Locate the cell with the specified text and output its (x, y) center coordinate. 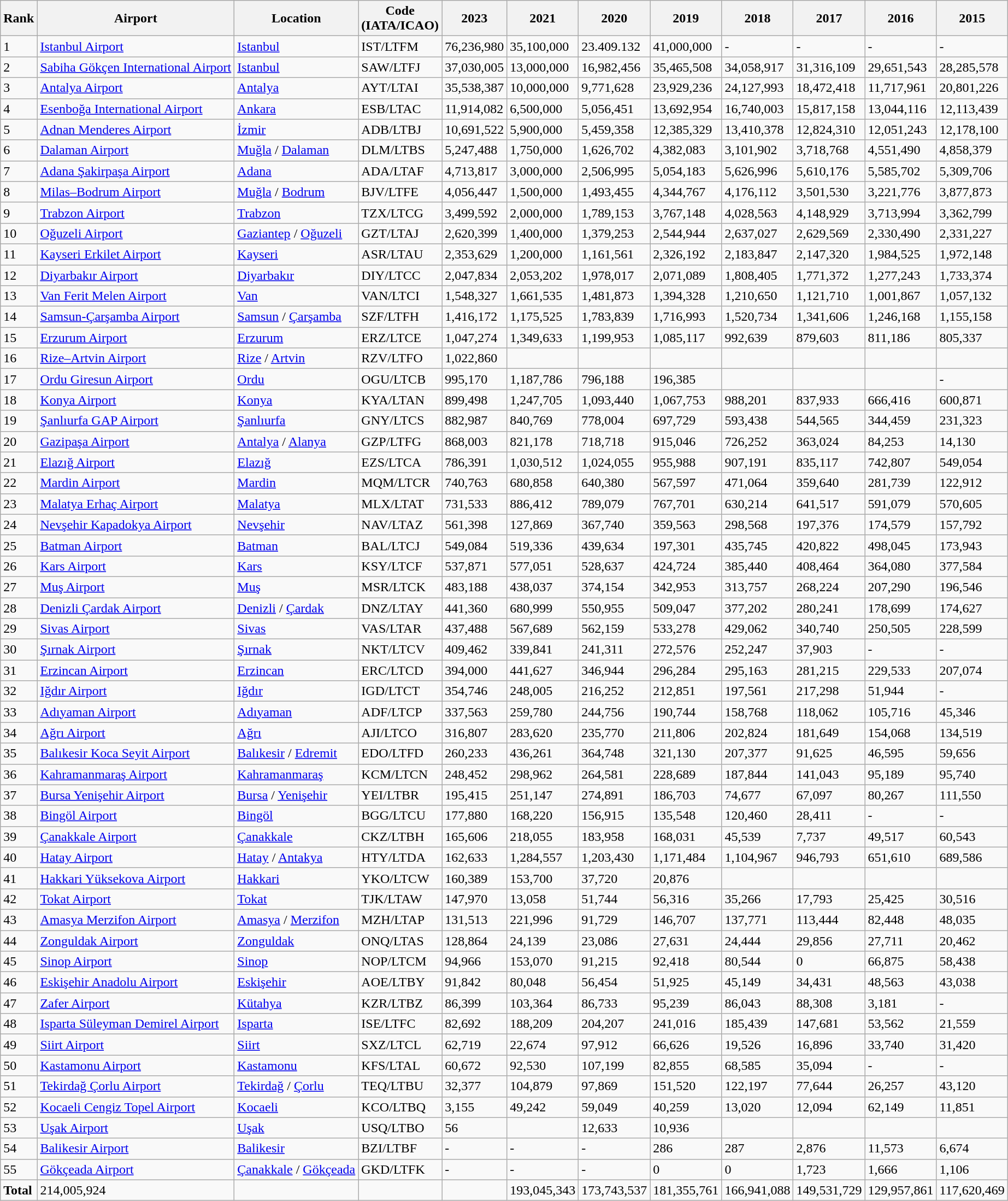
Antalya (296, 88)
11,851 (972, 1107)
Total (19, 1190)
KCO/LTBQ (400, 1107)
11,573 (900, 1149)
Antalya / Alanya (296, 441)
Kütahya (296, 1003)
280,241 (829, 608)
193,045,343 (543, 1190)
13,058 (543, 899)
786,391 (474, 462)
12,113,439 (972, 109)
YEI/LTBR (400, 795)
19,526 (757, 1045)
30 (19, 650)
429,062 (757, 629)
4,344,767 (686, 192)
153,700 (543, 878)
Balikesir Airport (135, 1149)
2 (19, 67)
VAN/LTCI (400, 296)
9,771,628 (614, 88)
105,716 (900, 712)
141,043 (829, 774)
DNZ/LTAY (400, 608)
KCM/LTCN (400, 774)
AJI/LTCO (400, 733)
28,411 (829, 816)
471,064 (757, 483)
74,677 (757, 795)
38 (19, 816)
149,531,729 (829, 1190)
2,629,569 (829, 233)
Ağrı (296, 733)
17,793 (829, 899)
Airport (135, 19)
1,085,117 (686, 338)
62,719 (474, 1045)
113,444 (829, 920)
697,729 (686, 421)
10,691,522 (474, 129)
272,576 (686, 650)
185,439 (757, 1024)
435,745 (757, 545)
13,044,116 (900, 109)
44 (19, 940)
992,639 (757, 338)
1,210,650 (757, 296)
VAS/LTAR (400, 629)
Code(IATA/ICAO) (400, 19)
19 (19, 421)
39 (19, 837)
12,178,100 (972, 129)
3,221,776 (900, 192)
EZS/LTCA (400, 462)
23.409.132 (614, 46)
12,824,310 (829, 129)
Adana (296, 171)
Rank (19, 19)
2,183,847 (757, 254)
35,538,387 (474, 88)
ADB/LTBJ (400, 129)
264,581 (614, 774)
Kocaeli (296, 1107)
Trabzon Airport (135, 213)
181,355,761 (686, 1190)
60,672 (474, 1065)
13 (19, 296)
1,155,158 (972, 317)
Milas–Bodrum Airport (135, 192)
Balıkesir Koca Seyit Airport (135, 753)
1,001,867 (900, 296)
117,620,469 (972, 1190)
364,080 (900, 566)
244,756 (614, 712)
Kayseri (296, 254)
196,385 (686, 379)
35,266 (757, 899)
1,200,000 (543, 254)
Muğla / Bodrum (296, 192)
34,431 (829, 982)
53,562 (900, 1024)
84,253 (900, 441)
212,851 (686, 691)
235,770 (614, 733)
BGG/LTCU (400, 816)
10,936 (686, 1128)
82,448 (900, 920)
1,400,000 (543, 233)
IGD/LTCT (400, 691)
3,000,000 (543, 171)
178,699 (900, 608)
86,399 (474, 1003)
66,875 (900, 962)
550,955 (614, 608)
1,171,484 (686, 857)
MZH/LTAP (400, 920)
Ağrı Airport (135, 733)
24,127,993 (757, 88)
346,944 (614, 670)
726,252 (757, 441)
NAV/LTAZ (400, 525)
GZP/LTFG (400, 441)
13,000,000 (543, 67)
Eskişehir Anadolu Airport (135, 982)
82,855 (686, 1065)
157,792 (972, 525)
Siirt (296, 1045)
95,239 (686, 1003)
66,626 (686, 1045)
600,871 (972, 400)
837,933 (829, 400)
1,246,168 (900, 317)
27 (19, 587)
Ankara (296, 109)
ASR/LTAU (400, 254)
Adıyaman Airport (135, 712)
166,941,088 (757, 1190)
439,634 (614, 545)
Amasya / Merzifon (296, 920)
1,394,328 (686, 296)
1,030,512 (543, 462)
436,261 (543, 753)
689,586 (972, 857)
Kars (296, 566)
3,101,902 (757, 150)
1,349,633 (543, 338)
28,285,578 (972, 67)
35 (19, 753)
248,005 (543, 691)
Şırnak Airport (135, 650)
4,858,379 (972, 150)
181,649 (829, 733)
174,627 (972, 608)
31 (19, 670)
1,493,455 (614, 192)
MSR/LTCK (400, 587)
268,224 (829, 587)
10 (19, 233)
1,626,702 (614, 150)
13,020 (757, 1107)
MQM/LTCR (400, 483)
Nevşehir (296, 525)
228,689 (686, 774)
35,094 (829, 1065)
Zonguldak Airport (135, 940)
680,858 (543, 483)
Şanlıurfa GAP Airport (135, 421)
20,462 (972, 940)
Bingöl Airport (135, 816)
ADA/LTAF (400, 171)
135,548 (686, 816)
6,500,000 (543, 109)
533,278 (686, 629)
Iğdır Airport (135, 691)
104,879 (543, 1086)
Gökçeada Airport (135, 1169)
43,120 (972, 1086)
27,631 (686, 940)
AOE/LTBY (400, 982)
Van Ferit Melen Airport (135, 296)
153,070 (543, 962)
13,410,378 (757, 129)
5 (19, 129)
NKT/LTCV (400, 650)
5,585,702 (900, 171)
214,005,924 (135, 1190)
37,720 (614, 878)
Tokat (296, 899)
1,978,017 (614, 275)
567,689 (543, 629)
1,716,993 (686, 317)
Balikesir (296, 1149)
377,584 (972, 566)
Istanbul Airport (135, 46)
946,793 (829, 857)
Hakkari (296, 878)
ADF/LTCP (400, 712)
MLX/LTAT (400, 504)
Ordu (296, 379)
3,181 (900, 1003)
SAW/LTFJ (400, 67)
Uşak (296, 1128)
147,681 (829, 1024)
DLM/LTBS (400, 150)
168,220 (543, 816)
111,550 (972, 795)
131,513 (474, 920)
KYA/LTAN (400, 400)
988,201 (757, 400)
197,301 (686, 545)
Adana Şakirpaşa Airport (135, 171)
298,962 (543, 774)
718,718 (614, 441)
424,724 (686, 566)
4,148,929 (829, 213)
483,188 (474, 587)
955,988 (686, 462)
86,733 (614, 1003)
56 (474, 1128)
4 (19, 109)
8 (19, 192)
313,757 (757, 587)
651,610 (900, 857)
37 (19, 795)
DIY/LTCC (400, 275)
2017 (829, 19)
Sivas Airport (135, 629)
24,139 (543, 940)
Sinop Airport (135, 962)
Çanakkale / Gökçeada (296, 1169)
48,563 (900, 982)
2021 (543, 19)
ERC/LTCD (400, 670)
528,637 (614, 566)
GNY/LTCS (400, 421)
43 (19, 920)
ERZ/LTCE (400, 338)
441,360 (474, 608)
76,236,980 (474, 46)
Diyarbakır (296, 275)
196,546 (972, 587)
33,740 (900, 1045)
4,056,447 (474, 192)
147,970 (474, 899)
1,661,535 (543, 296)
1,972,148 (972, 254)
Hatay Airport (135, 857)
128,864 (474, 940)
4,382,083 (686, 150)
11,717,961 (900, 88)
92,418 (686, 962)
48,035 (972, 920)
409,462 (474, 650)
Kahramanmaraş (296, 774)
394,000 (474, 670)
122,197 (757, 1086)
287 (757, 1149)
Konya (296, 400)
519,336 (543, 545)
20 (19, 441)
14,130 (972, 441)
158,768 (757, 712)
127,869 (543, 525)
118,062 (829, 712)
162,633 (474, 857)
Diyarbakır Airport (135, 275)
45,539 (757, 837)
217,298 (829, 691)
Nevşehir Kapadokya Airport (135, 525)
23,929,236 (686, 88)
1,199,953 (614, 338)
SXZ/LTCL (400, 1045)
437,488 (474, 629)
11 (19, 254)
Mardin Airport (135, 483)
Şanlıurfa (296, 421)
Hakkari Yüksekova Airport (135, 878)
82,692 (474, 1024)
544,565 (829, 421)
1,341,606 (829, 317)
16,740,003 (757, 109)
12 (19, 275)
37,030,005 (474, 67)
53 (19, 1128)
10,000,000 (543, 88)
23,086 (614, 940)
120,460 (757, 816)
45,346 (972, 712)
25,425 (900, 899)
95,740 (972, 774)
42 (19, 899)
Dalaman Airport (135, 150)
26,257 (900, 1086)
5,459,358 (614, 129)
Eskişehir (296, 982)
259,780 (543, 712)
18,472,418 (829, 88)
593,438 (757, 421)
Rize–Artvin Airport (135, 358)
122,912 (972, 483)
30,516 (972, 899)
36 (19, 774)
22,674 (543, 1045)
1,047,274 (474, 338)
58,438 (972, 962)
1,067,753 (686, 400)
Denizli / Çardak (296, 608)
20,876 (686, 878)
630,214 (757, 504)
51,744 (614, 899)
260,233 (474, 753)
NOP/LTCM (400, 962)
Bursa / Yenişehir (296, 795)
Konya Airport (135, 400)
2,326,192 (686, 254)
45 (19, 962)
91,625 (829, 753)
886,412 (543, 504)
Trabzon (296, 213)
5,626,996 (757, 171)
915,046 (686, 441)
13,692,954 (686, 109)
156,915 (614, 816)
59,656 (972, 753)
796,188 (614, 379)
821,178 (543, 441)
Çanakkale Airport (135, 837)
26 (19, 566)
2,544,944 (686, 233)
Bursa Yenişehir Airport (135, 795)
561,398 (474, 525)
342,953 (686, 587)
3,877,873 (972, 192)
173,743,537 (614, 1190)
385,440 (757, 566)
Batman Airport (135, 545)
2,147,320 (829, 254)
40 (19, 857)
95,189 (900, 774)
197,376 (829, 525)
Tekirdağ / Çorlu (296, 1086)
IST/LTFM (400, 46)
1,022,860 (474, 358)
6,674 (972, 1149)
204,207 (614, 1024)
46 (19, 982)
18 (19, 400)
1,733,374 (972, 275)
2,053,202 (543, 275)
281,739 (900, 483)
2,506,995 (614, 171)
2,876 (829, 1149)
868,003 (474, 441)
94,966 (474, 962)
TJK/LTAW (400, 899)
52 (19, 1107)
354,746 (474, 691)
134,519 (972, 733)
408,464 (829, 566)
16,896 (829, 1045)
TZX/LTCG (400, 213)
YKO/LTCW (400, 878)
51,944 (900, 691)
97,869 (614, 1086)
Esenboğa International Airport (135, 109)
835,117 (829, 462)
29,856 (829, 940)
2,353,629 (474, 254)
4,028,563 (757, 213)
12,385,329 (686, 129)
Van (296, 296)
1,416,172 (474, 317)
12,094 (829, 1107)
Kayseri Erkilet Airport (135, 254)
666,416 (900, 400)
1,379,253 (614, 233)
ISE/LTFC (400, 1024)
274,891 (614, 795)
1,106 (972, 1169)
1,187,786 (543, 379)
Muğla / Dalaman (296, 150)
1,057,132 (972, 296)
3,713,994 (900, 213)
680,999 (543, 608)
47 (19, 1003)
Batman (296, 545)
5,054,183 (686, 171)
BAL/LTCJ (400, 545)
339,841 (543, 650)
Mardin (296, 483)
2,000,000 (543, 213)
Uşak Airport (135, 1128)
146,707 (686, 920)
20,801,226 (972, 88)
67,097 (829, 795)
103,364 (543, 1003)
1,808,405 (757, 275)
286 (686, 1149)
549,084 (474, 545)
USQ/LTBO (400, 1128)
22 (19, 483)
190,744 (686, 712)
Iğdır (296, 691)
107,199 (614, 1065)
340,740 (829, 629)
31,316,109 (829, 67)
363,024 (829, 441)
Adıyaman (296, 712)
Kastamonu Airport (135, 1065)
60,543 (972, 837)
Şırnak (296, 650)
Bingöl (296, 816)
Balıkesir / Edremit (296, 753)
420,822 (829, 545)
228,599 (972, 629)
Erzincan (296, 670)
7,737 (829, 837)
17 (19, 379)
731,533 (474, 504)
778,004 (614, 421)
88,308 (829, 1003)
Siirt Airport (135, 1045)
37,903 (829, 650)
97,912 (614, 1045)
ONQ/LTAS (400, 940)
33 (19, 712)
5,056,451 (614, 109)
15 (19, 338)
3,767,148 (686, 213)
6 (19, 150)
23 (19, 504)
1,247,705 (543, 400)
KFS/LTAL (400, 1065)
41 (19, 878)
25 (19, 545)
Isparta Süleyman Demirel Airport (135, 1024)
31,420 (972, 1045)
41,000,000 (686, 46)
Kocaeli Cengiz Topel Airport (135, 1107)
29 (19, 629)
Gazipaşa Airport (135, 441)
183,958 (614, 837)
27,711 (900, 940)
221,996 (543, 920)
1,771,372 (829, 275)
54 (19, 1149)
Sabiha Gökçen International Airport (135, 67)
92,530 (543, 1065)
40,259 (686, 1107)
12,633 (614, 1128)
48 (19, 1024)
51 (19, 1086)
1,104,967 (757, 857)
168,031 (686, 837)
251,147 (543, 795)
Amasya Merzifon Airport (135, 920)
241,016 (686, 1024)
91,842 (474, 982)
AYT/LTAI (400, 88)
337,563 (474, 712)
811,186 (900, 338)
Samsun-Çarşamba Airport (135, 317)
296,284 (686, 670)
1,093,440 (614, 400)
1,500,000 (543, 192)
35,100,000 (543, 46)
56,316 (686, 899)
281,215 (829, 670)
2015 (972, 19)
767,701 (686, 504)
1,548,327 (474, 296)
1,789,153 (614, 213)
188,209 (543, 1024)
34 (19, 733)
498,045 (900, 545)
1,666 (900, 1169)
438,037 (543, 587)
Zafer Airport (135, 1003)
Malatya (296, 504)
KZR/LTBZ (400, 1003)
577,051 (543, 566)
137,771 (757, 920)
364,748 (614, 753)
Muş Airport (135, 587)
5,610,176 (829, 171)
GZT/LTAJ (400, 233)
Ordu Giresun Airport (135, 379)
298,568 (757, 525)
283,620 (543, 733)
174,579 (900, 525)
2020 (614, 19)
567,597 (686, 483)
1,277,243 (900, 275)
Elazığ (296, 462)
GKD/LTFK (400, 1169)
ESB/LTAC (400, 109)
49,242 (543, 1107)
80,048 (543, 982)
805,337 (972, 338)
509,047 (686, 608)
879,603 (829, 338)
CKZ/LTBH (400, 837)
Rize / Artvin (296, 358)
Zonguldak (296, 940)
43,038 (972, 982)
50 (19, 1065)
3 (19, 88)
24,444 (757, 940)
3,499,592 (474, 213)
15,817,158 (829, 109)
2,330,490 (900, 233)
1,121,710 (829, 296)
TEQ/LTBU (400, 1086)
907,191 (757, 462)
154,068 (900, 733)
2023 (474, 19)
Malatya Erhaç Airport (135, 504)
91,729 (614, 920)
7 (19, 171)
21 (19, 462)
195,415 (474, 795)
207,074 (972, 670)
1,175,525 (543, 317)
24 (19, 525)
3,362,799 (972, 213)
899,498 (474, 400)
641,517 (829, 504)
1,284,557 (543, 857)
1 (19, 46)
80,544 (757, 962)
80,267 (900, 795)
3,718,768 (829, 150)
Kastamonu (296, 1065)
5,247,488 (474, 150)
173,943 (972, 545)
359,640 (829, 483)
59,049 (614, 1107)
32 (19, 691)
1,750,000 (543, 150)
EDO/LTFD (400, 753)
35,465,508 (686, 67)
16 (19, 358)
Erzincan Airport (135, 670)
32,377 (474, 1086)
12,051,243 (900, 129)
34,058,917 (757, 67)
316,807 (474, 733)
86,043 (757, 1003)
295,163 (757, 670)
441,627 (543, 670)
151,520 (686, 1086)
186,703 (686, 795)
2,620,399 (474, 233)
Çanakkale (296, 837)
367,740 (614, 525)
Sivas (296, 629)
549,054 (972, 462)
29,651,543 (900, 67)
591,079 (900, 504)
216,252 (614, 691)
21,559 (972, 1024)
1,520,734 (757, 317)
Isparta (296, 1024)
1,161,561 (614, 254)
Samsun / Çarşamba (296, 317)
207,377 (757, 753)
4,713,817 (474, 171)
207,290 (900, 587)
2019 (686, 19)
RZV/LTFO (400, 358)
4,551,490 (900, 150)
2018 (757, 19)
197,561 (757, 691)
OGU/LTCB (400, 379)
321,130 (686, 753)
840,769 (543, 421)
1,723 (829, 1169)
9 (19, 213)
Oğuzeli Airport (135, 233)
218,055 (543, 837)
45,149 (757, 982)
129,957,861 (900, 1190)
Kars Airport (135, 566)
995,170 (474, 379)
68,585 (757, 1065)
165,606 (474, 837)
882,987 (474, 421)
2016 (900, 19)
51,925 (686, 982)
537,871 (474, 566)
11,914,082 (474, 109)
1,481,873 (614, 296)
570,605 (972, 504)
İzmir (296, 129)
SZF/LTFH (400, 317)
3,501,530 (829, 192)
Gaziantep / Oğuzeli (296, 233)
Adnan Menderes Airport (135, 129)
2,047,834 (474, 275)
Sinop (296, 962)
4,176,112 (757, 192)
789,079 (614, 504)
49,517 (900, 837)
1,984,525 (900, 254)
2,071,089 (686, 275)
BJV/LTFE (400, 192)
231,323 (972, 421)
1,203,430 (614, 857)
241,311 (614, 650)
Hatay / Antakya (296, 857)
KSY/LTCF (400, 566)
229,533 (900, 670)
55 (19, 1169)
211,806 (686, 733)
5,309,706 (972, 171)
742,807 (900, 462)
5,900,000 (543, 129)
202,824 (757, 733)
Elazığ Airport (135, 462)
Erzurum Airport (135, 338)
HTY/LTDA (400, 857)
3,155 (474, 1107)
77,644 (829, 1086)
Kahramanmaraş Airport (135, 774)
56,454 (614, 982)
Tokat Airport (135, 899)
Erzurum (296, 338)
BZI/LTBF (400, 1149)
160,389 (474, 878)
250,505 (900, 629)
248,452 (474, 774)
91,215 (614, 962)
344,459 (900, 421)
374,154 (614, 587)
49 (19, 1045)
2,331,227 (972, 233)
177,880 (474, 816)
Tekirdağ Çorlu Airport (135, 1086)
740,763 (474, 483)
187,844 (757, 774)
562,159 (614, 629)
Muş (296, 587)
2,637,027 (757, 233)
Location (296, 19)
1,024,055 (614, 462)
359,563 (686, 525)
252,247 (757, 650)
640,380 (614, 483)
62,149 (900, 1107)
1,783,839 (614, 317)
28 (19, 608)
46,595 (900, 753)
Antalya Airport (135, 88)
14 (19, 317)
377,202 (757, 608)
Denizli Çardak Airport (135, 608)
16,982,456 (614, 67)
